Search for the cell housing the specified text and yield its (x, y) center coordinate. 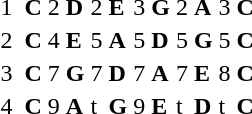
4 (54, 40)
8 (224, 73)
